Pinpoint the cell where the given text exists, returning its [x, y] midpoint coordinate. 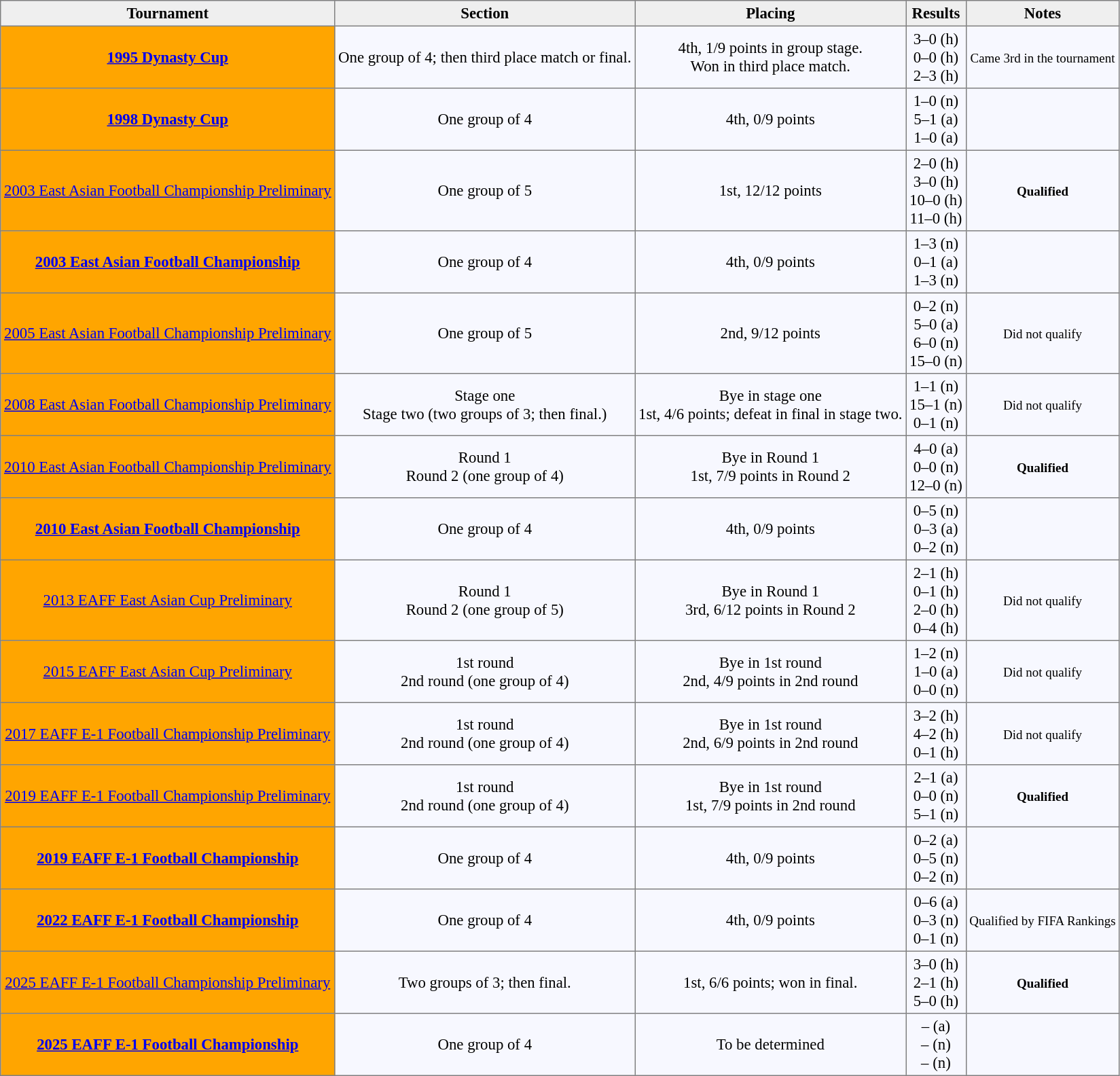
2003 East Asian Football Championship Preliminary [168, 190]
Bye in stage one1st, 4/6 points; defeat in final in stage two. [770, 405]
2025 EAFF E-1 Football Championship [168, 1045]
1st, 6/6 points; won in final. [770, 982]
3–0 (h) 0–0 (h) 2–3 (h) [936, 57]
1–3 (n) 0–1 (a) 1–3 (n) [936, 262]
4–0 (a) 0–0 (n) 12–0 (n) [936, 467]
2010 East Asian Football Championship Preliminary [168, 467]
0–2 (a) 0–5 (n) 0–2 (n) [936, 858]
2nd, 9/12 points [770, 333]
2008 East Asian Football Championship Preliminary [168, 405]
2015 EAFF East Asian Cup Preliminary [168, 672]
Round 1Round 2 (one group of 4) [485, 467]
Came 3rd in the tournament [1043, 57]
0–2 (n) 5–0 (a) 6–0 (n) 15–0 (n) [936, 333]
Notes [1043, 14]
Bye in 1st round1st, 7/9 points in 2nd round [770, 796]
4th, 1/9 points in group stage.Won in third place match. [770, 57]
Section [485, 14]
Bye in Round 13rd, 6/12 points in Round 2 [770, 600]
1st, 12/12 points [770, 190]
1–2 (n) 1–0 (a) 0–0 (n) [936, 672]
0–5 (n) 0–3 (a) 0–2 (n) [936, 529]
0–6 (a) 0–3 (n) 0–1 (n) [936, 920]
Tournament [168, 14]
Placing [770, 14]
– (a) – (n) – (n) [936, 1045]
2025 EAFF E-1 Football Championship Preliminary [168, 982]
1995 Dynasty Cup [168, 57]
2010 East Asian Football Championship [168, 529]
2–0 (h) 3–0 (h) 10–0 (h) 11–0 (h) [936, 190]
1–1 (n) 15–1 (n) 0–1 (n) [936, 405]
2019 EAFF E-1 Football Championship Preliminary [168, 796]
2003 East Asian Football Championship [168, 262]
2–1 (a) 0–0 (n) 5–1 (n) [936, 796]
2013 EAFF East Asian Cup Preliminary [168, 600]
Two groups of 3; then final. [485, 982]
Results [936, 14]
2005 East Asian Football Championship Preliminary [168, 333]
3–0 (h) 2–1 (h) 5–0 (h) [936, 982]
Round 1Round 2 (one group of 5) [485, 600]
3–2 (h) 4–2 (h) 0–1 (h) [936, 734]
1–0 (n) 5–1 (a) 1–0 (a) [936, 120]
2017 EAFF E-1 Football Championship Preliminary [168, 734]
2022 EAFF E-1 Football Championship [168, 920]
Bye in 1st round2nd, 6/9 points in 2nd round [770, 734]
2019 EAFF E-1 Football Championship [168, 858]
Qualified by FIFA Rankings [1043, 920]
One group of 4; then third place match or final. [485, 57]
To be determined [770, 1045]
Stage oneStage two (two groups of 3; then final.) [485, 405]
1998 Dynasty Cup [168, 120]
2–1 (h) 0–1 (h) 2–0 (h) 0–4 (h) [936, 600]
Bye in 1st round2nd, 4/9 points in 2nd round [770, 672]
Bye in Round 11st, 7/9 points in Round 2 [770, 467]
